Return [x, y] of the center of cell containing provided text 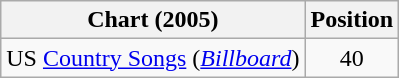
US Country Songs (Billboard) [153, 58]
Chart (2005) [153, 20]
Position [352, 20]
40 [352, 58]
